Detect which cell encompasses the target text, then output its (x, y) center coordinate. 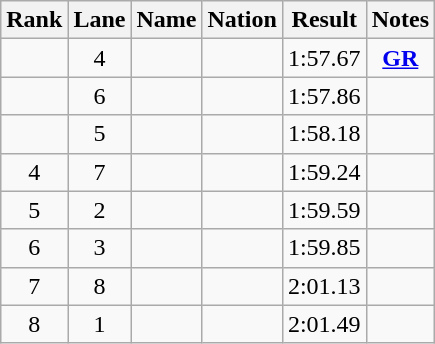
1:57.67 (324, 58)
Name (166, 20)
GR (400, 58)
2 (100, 210)
Result (324, 20)
2:01.49 (324, 324)
1:58.18 (324, 134)
1:59.85 (324, 248)
1 (100, 324)
1:57.86 (324, 96)
Nation (242, 20)
3 (100, 248)
Lane (100, 20)
2:01.13 (324, 286)
1:59.59 (324, 210)
Notes (400, 20)
1:59.24 (324, 172)
Rank (34, 20)
